Pinpoint the cell where the given text exists, returning its [X, Y] midpoint coordinate. 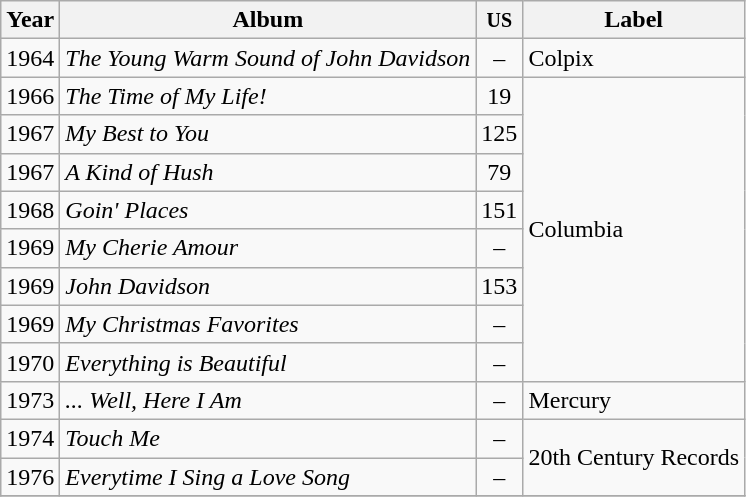
The Young Warm Sound of John Davidson [268, 58]
79 [500, 172]
Label [634, 20]
Mercury [634, 400]
A Kind of Hush [268, 172]
19 [500, 96]
Album [268, 20]
My Cherie Amour [268, 248]
US [500, 20]
153 [500, 286]
20th Century Records [634, 457]
The Time of My Life! [268, 96]
1973 [30, 400]
John Davidson [268, 286]
Year [30, 20]
Columbia [634, 229]
Everytime I Sing a Love Song [268, 477]
... Well, Here I Am [268, 400]
My Best to You [268, 134]
1976 [30, 477]
My Christmas Favorites [268, 324]
Everything is Beautiful [268, 362]
1968 [30, 210]
1966 [30, 96]
Colpix [634, 58]
1970 [30, 362]
125 [500, 134]
151 [500, 210]
1964 [30, 58]
1974 [30, 438]
Touch Me [268, 438]
Goin' Places [268, 210]
